Pinpoint the cell where the given text exists, returning its [x, y] midpoint coordinate. 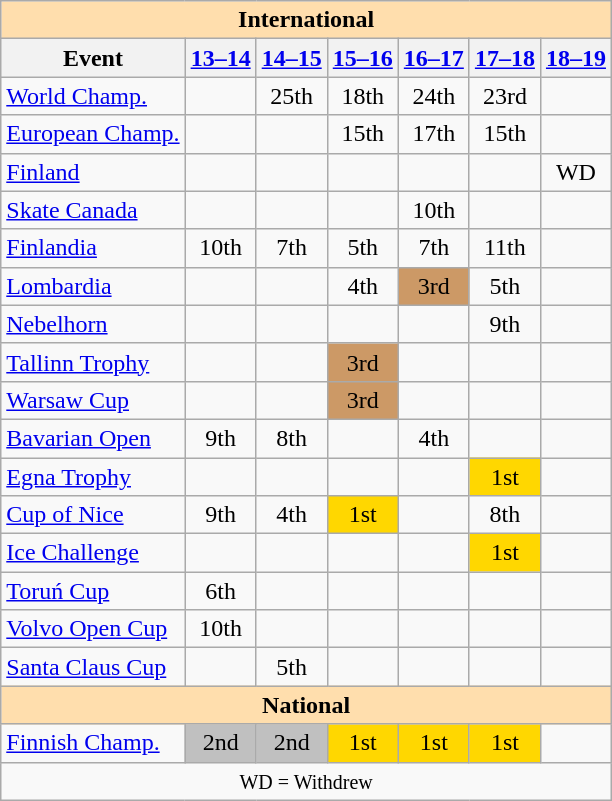
18–19 [576, 58]
Cup of Nice [93, 515]
WD [576, 172]
17th [434, 134]
Santa Claus Cup [93, 667]
Warsaw Cup [93, 400]
Volvo Open Cup [93, 629]
National [306, 705]
European Champ. [93, 134]
Finland [93, 172]
Finlandia [93, 248]
Finnish Champ. [93, 743]
International [306, 20]
18th [362, 96]
11th [504, 248]
16–17 [434, 58]
Bavarian Open [93, 438]
24th [434, 96]
17–18 [504, 58]
13–14 [220, 58]
Egna Trophy [93, 477]
Nebelhorn [93, 324]
Tallinn Trophy [93, 362]
25th [292, 96]
23rd [504, 96]
Ice Challenge [93, 553]
WD = Withdrew [306, 781]
Lombardia [93, 286]
14–15 [292, 58]
Skate Canada [93, 210]
Toruń Cup [93, 591]
World Champ. [93, 96]
6th [220, 591]
Event [93, 58]
15–16 [362, 58]
